Provide the (x, y) coordinate of the cell's center where the given text is located.  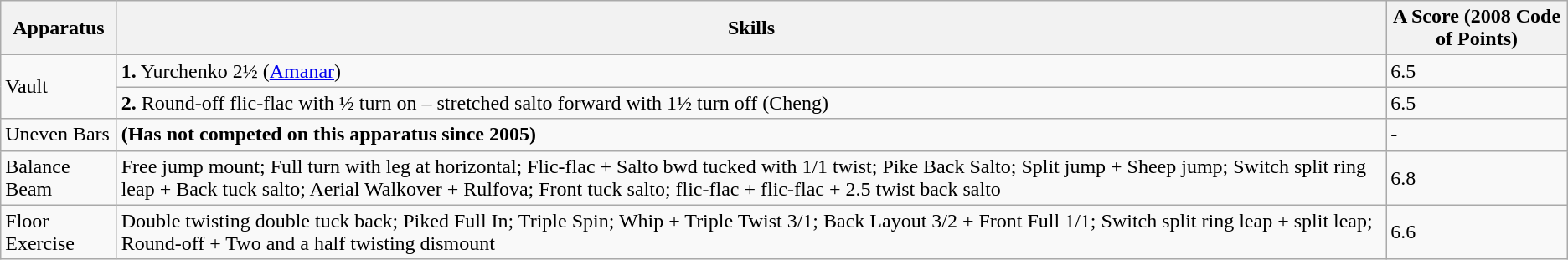
Skills (751, 28)
2. Round-off flic-flac with ½ turn on – stretched salto forward with 1½ turn off (Cheng) (751, 103)
Apparatus (59, 28)
6.8 (1477, 177)
Uneven Bars (59, 135)
A Score (2008 Code of Points) (1477, 28)
6.6 (1477, 232)
1. Yurchenko 2½ (Amanar) (751, 71)
Floor Exercise (59, 232)
(Has not competed on this apparatus since 2005) (751, 135)
Vault (59, 87)
Balance Beam (59, 177)
- (1477, 135)
